Determine the [x, y] coordinate at the center of the cell enclosing the given text.  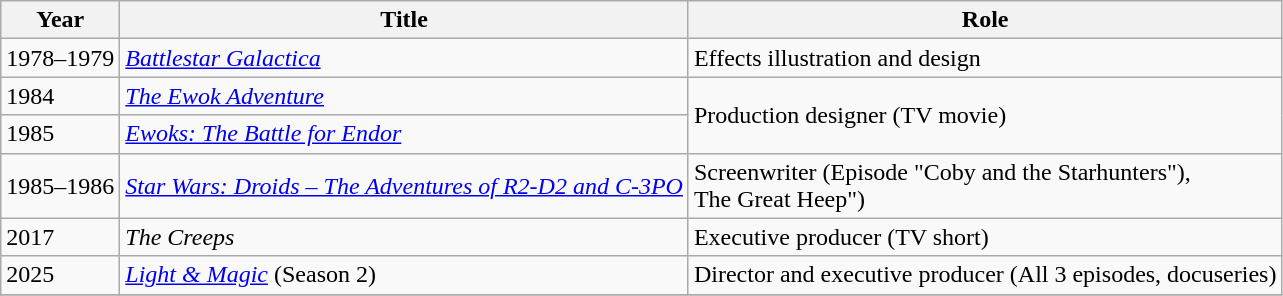
Ewoks: The Battle for Endor [404, 134]
The Creeps [404, 237]
Screenwriter (Episode "Coby and the Starhunters"),The Great Heep") [985, 186]
Light & Magic (Season 2) [404, 275]
Production designer (TV movie) [985, 115]
Director and executive producer (All 3 episodes, docuseries) [985, 275]
1985–1986 [60, 186]
Star Wars: Droids – The Adventures of R2-D2 and C-3PO [404, 186]
Title [404, 20]
Executive producer (TV short) [985, 237]
1985 [60, 134]
The Ewok Adventure [404, 96]
Role [985, 20]
2017 [60, 237]
Battlestar Galactica [404, 58]
1984 [60, 96]
Effects illustration and design [985, 58]
2025 [60, 275]
Year [60, 20]
1978–1979 [60, 58]
